Return [x, y] of the center of cell containing provided text 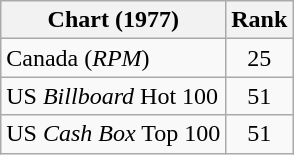
Chart (1977) [114, 20]
Rank [260, 20]
US Billboard Hot 100 [114, 96]
25 [260, 58]
Canada (RPM) [114, 58]
US Cash Box Top 100 [114, 134]
